Search for the cell housing the specified text and yield its (X, Y) center coordinate. 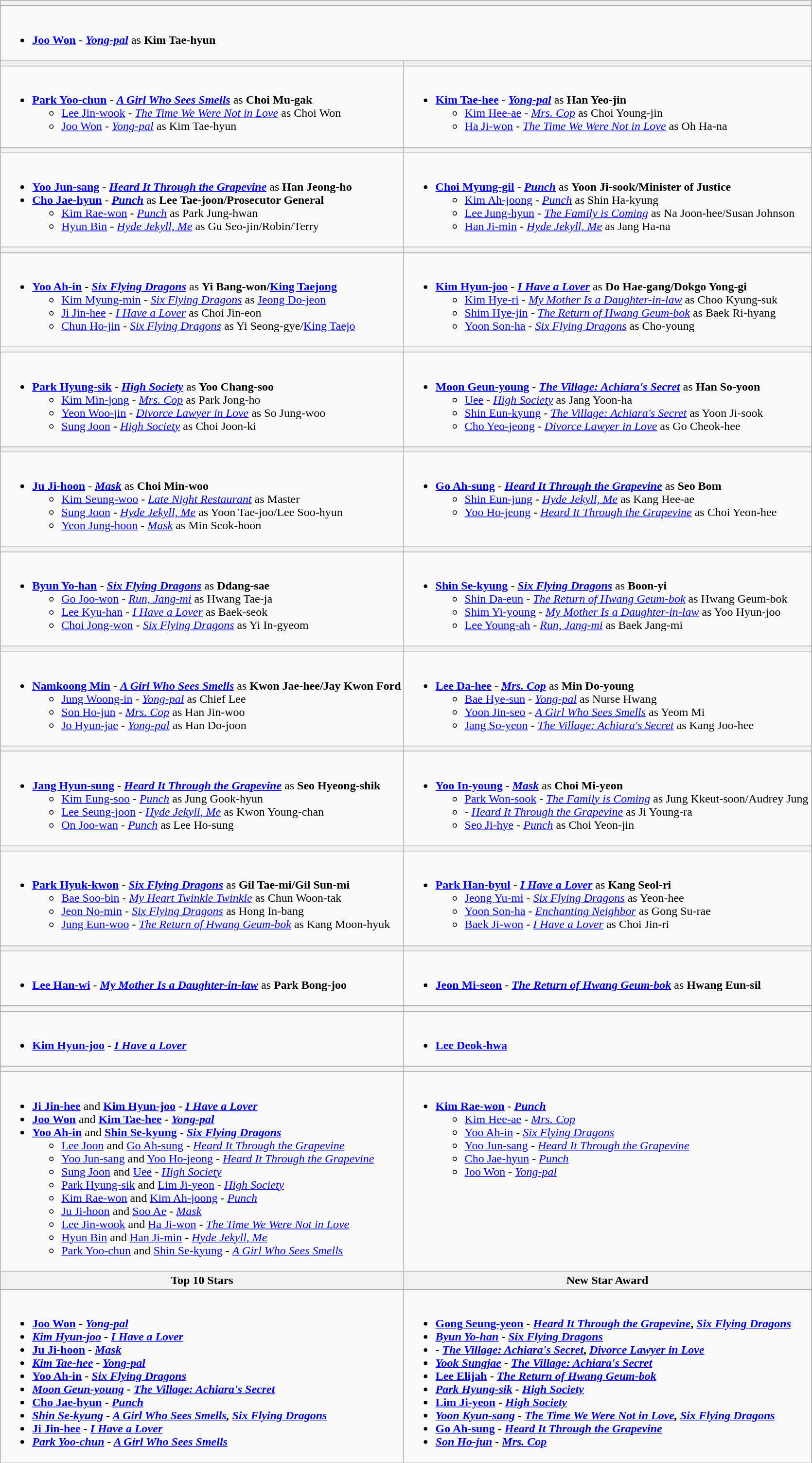
Park Yoo-chun - A Girl Who Sees Smells as Choi Mu-gakLee Jin-wook - The Time We Were Not in Love as Choi WonJoo Won - Yong-pal as Kim Tae-hyun (202, 107)
New Star Award (607, 1280)
Top 10 Stars (202, 1280)
Joo Won - Yong-pal as Kim Tae-hyun (406, 33)
Kim Hyun-joo - I Have a Lover (202, 1039)
Lee Deok-hwa (607, 1039)
Kim Tae-hee - Yong-pal as Han Yeo-jinKim Hee-ae - Mrs. Cop as Choi Young-jinHa Ji-won - The Time We Were Not in Love as Oh Ha-na (607, 107)
Jeon Mi-seon - The Return of Hwang Geum-bok as Hwang Eun-sil (607, 979)
Lee Han-wi - My Mother Is a Daughter-in-law as Park Bong-joo (202, 979)
